Identify which cell holds the provided text, then report its [x, y] central coordinate. 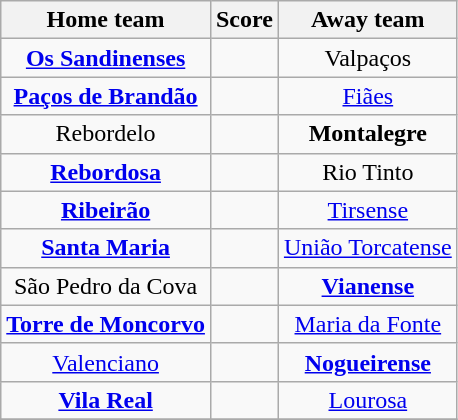
Torre de Moncorvo [106, 324]
Away team [368, 20]
Rebordosa [106, 172]
Os Sandinenses [106, 58]
Paços de Brandão [106, 96]
Vila Real [106, 400]
Ribeirão [106, 210]
Fiães [368, 96]
Nogueirense [368, 362]
Rebordelo [106, 134]
Montalegre [368, 134]
Maria da Fonte [368, 324]
São Pedro da Cova [106, 286]
Santa Maria [106, 248]
Valpaços [368, 58]
Rio Tinto [368, 172]
Vianense [368, 286]
Lourosa [368, 400]
Home team [106, 20]
Tirsense [368, 210]
União Torcatense [368, 248]
Score [244, 20]
Valenciano [106, 362]
